For the text-containing cell, return its midpoint in [x, y] coordinate format. 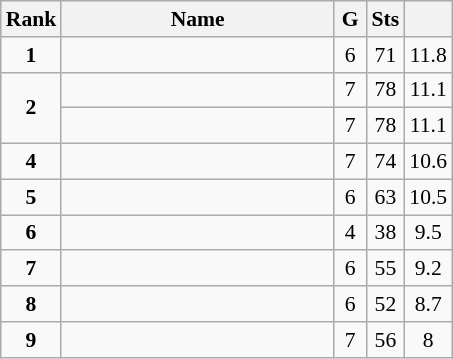
9.5 [428, 233]
52 [386, 304]
38 [386, 233]
8.7 [428, 304]
5 [32, 197]
11.8 [428, 55]
56 [386, 340]
G [350, 19]
71 [386, 55]
9.2 [428, 269]
Sts [386, 19]
10.6 [428, 162]
9 [32, 340]
63 [386, 197]
74 [386, 162]
Name [198, 19]
Rank [32, 19]
10.5 [428, 197]
1 [32, 55]
2 [32, 108]
55 [386, 269]
